Return the [x, y] coordinate for the center point of the cell that contains the specified text.  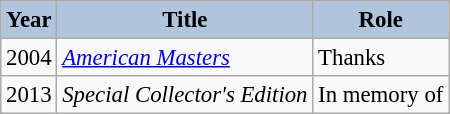
American Masters [185, 58]
Title [185, 20]
Year [29, 20]
Thanks [381, 58]
Special Collector's Edition [185, 95]
2004 [29, 58]
2013 [29, 95]
Role [381, 20]
In memory of [381, 95]
